Extract the [X, Y] coordinate from the center of the cell holding the provided text.  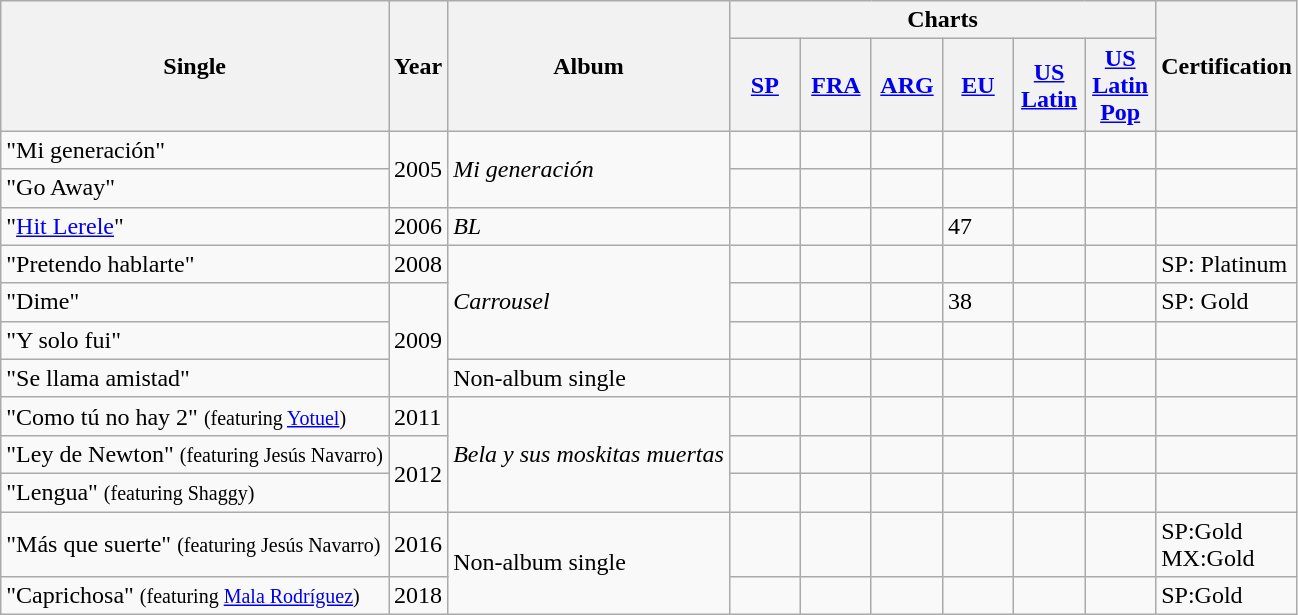
SP:Gold MX:Gold [1227, 544]
ARG [906, 85]
2016 [418, 544]
47 [978, 226]
2009 [418, 340]
"Mi generación" [195, 150]
2018 [418, 596]
EU [978, 85]
"Pretendo hablarte" [195, 264]
2008 [418, 264]
Mi generación [589, 169]
US Latin Pop [1120, 85]
"Ley de Newton" (featuring Jesús Navarro) [195, 454]
SP: Platinum [1227, 264]
"Se llama amistad" [195, 378]
"Caprichosa" (featuring Mala Rodríguez) [195, 596]
Single [195, 66]
"Y solo fui" [195, 340]
Year [418, 66]
"Más que suerte" (featuring Jesús Navarro) [195, 544]
BL [589, 226]
US Latin [1050, 85]
SP:Gold [1227, 596]
2005 [418, 169]
"Lengua" (featuring Shaggy) [195, 492]
2012 [418, 473]
Bela y sus moskitas muertas [589, 454]
"Dime" [195, 302]
Charts [942, 20]
SP [764, 85]
2011 [418, 416]
"Como tú no hay 2" (featuring Yotuel) [195, 416]
"Go Away" [195, 188]
"Hit Lerele" [195, 226]
2006 [418, 226]
38 [978, 302]
Carrousel [589, 302]
Certification [1227, 66]
FRA [836, 85]
SP: Gold [1227, 302]
Album [589, 66]
